From the cell containing the given text, extract its center point as (x, y) coordinate. 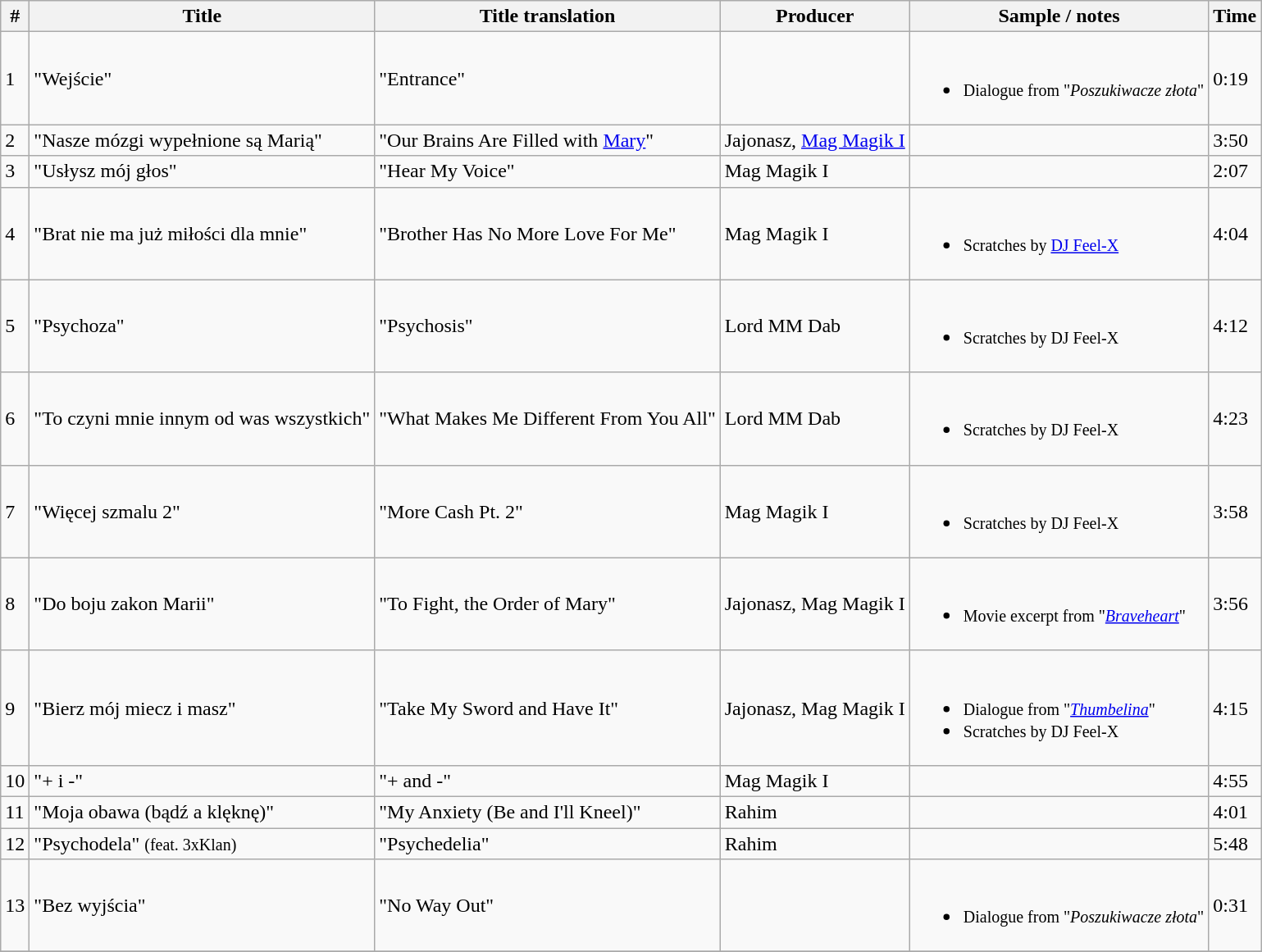
"Bez wyjścia" (202, 905)
8 (15, 604)
"My Anxiety (Be and I'll Kneel)" (548, 812)
"Psychoza" (202, 326)
Movie excerpt from "Braveheart" (1059, 604)
0:31 (1235, 905)
6 (15, 418)
"Hear My Voice" (548, 171)
3 (15, 171)
"Brat nie ma już miłości dla mnie" (202, 233)
4 (15, 233)
Title translation (548, 16)
"+ and -" (548, 781)
13 (15, 905)
7 (15, 512)
"Nasze mózgi wypełnione są Marią" (202, 140)
Title (202, 16)
"Wejście" (202, 79)
Producer (815, 16)
3:58 (1235, 512)
"Moja obawa (bądź a klęknę)" (202, 812)
"More Cash Pt. 2" (548, 512)
"Psychodela" (feat. 3xKlan) (202, 844)
0:19 (1235, 79)
Sample / notes (1059, 16)
"Entrance" (548, 79)
11 (15, 812)
# (15, 16)
10 (15, 781)
"Więcej szmalu 2" (202, 512)
2:07 (1235, 171)
3:50 (1235, 140)
"Usłysz mój głos" (202, 171)
"+ i -" (202, 781)
5:48 (1235, 844)
"Brother Has No More Love For Me" (548, 233)
Time (1235, 16)
"To Fight, the Order of Mary" (548, 604)
4:15 (1235, 708)
4:01 (1235, 812)
"To czyni mnie innym od was wszystkich" (202, 418)
"Psychosis" (548, 326)
4:23 (1235, 418)
1 (15, 79)
2 (15, 140)
"No Way Out" (548, 905)
9 (15, 708)
"Take My Sword and Have It" (548, 708)
"Do boju zakon Marii" (202, 604)
"Our Brains Are Filled with Mary" (548, 140)
"Bierz mój miecz i masz" (202, 708)
5 (15, 326)
12 (15, 844)
4:04 (1235, 233)
"What Makes Me Different From You All" (548, 418)
4:12 (1235, 326)
4:55 (1235, 781)
Dialogue from "Thumbelina"Scratches by DJ Feel-X (1059, 708)
3:56 (1235, 604)
"Psychedelia" (548, 844)
